Find where the given text appears and provide that cell's center as [X, Y] coordinate. 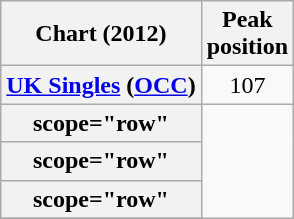
UK Singles (OCC) [101, 85]
Peakposition [247, 34]
107 [247, 85]
Chart (2012) [101, 34]
